Search for the cell housing the specified text and yield its (x, y) center coordinate. 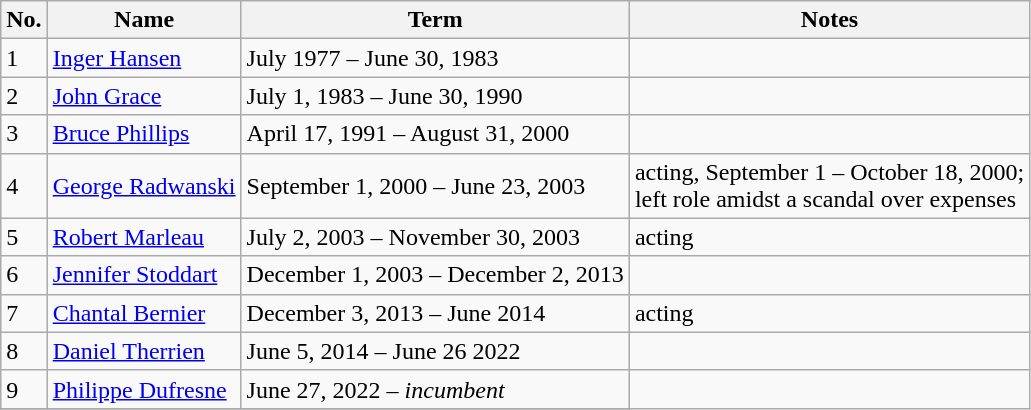
June 27, 2022 – incumbent (435, 389)
George Radwanski (144, 186)
Name (144, 20)
Inger Hansen (144, 58)
John Grace (144, 96)
No. (24, 20)
July 1977 – June 30, 1983 (435, 58)
7 (24, 313)
4 (24, 186)
July 1, 1983 – June 30, 1990 (435, 96)
April 17, 1991 – August 31, 2000 (435, 134)
9 (24, 389)
6 (24, 275)
July 2, 2003 – November 30, 2003 (435, 237)
Notes (829, 20)
Chantal Bernier (144, 313)
Term (435, 20)
December 3, 2013 – June 2014 (435, 313)
Jennifer Stoddart (144, 275)
Bruce Phillips (144, 134)
2 (24, 96)
Robert Marleau (144, 237)
5 (24, 237)
8 (24, 351)
3 (24, 134)
September 1, 2000 – June 23, 2003 (435, 186)
Philippe Dufresne (144, 389)
acting, September 1 – October 18, 2000;left role amidst a scandal over expenses (829, 186)
Daniel Therrien (144, 351)
December 1, 2003 – December 2, 2013 (435, 275)
1 (24, 58)
June 5, 2014 – June 26 2022 (435, 351)
